Return the [x, y] coordinate for the center point of the cell that contains the specified text.  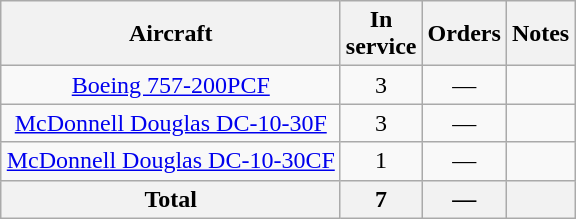
Aircraft [170, 34]
1 [381, 161]
Boeing 757-200PCF [170, 85]
In service [381, 34]
Total [170, 199]
Orders [464, 34]
7 [381, 199]
Notes [540, 34]
McDonnell Douglas DC-10-30F [170, 123]
McDonnell Douglas DC-10-30CF [170, 161]
